Output the (X, Y) coordinate of the center of the cell containing the given text.  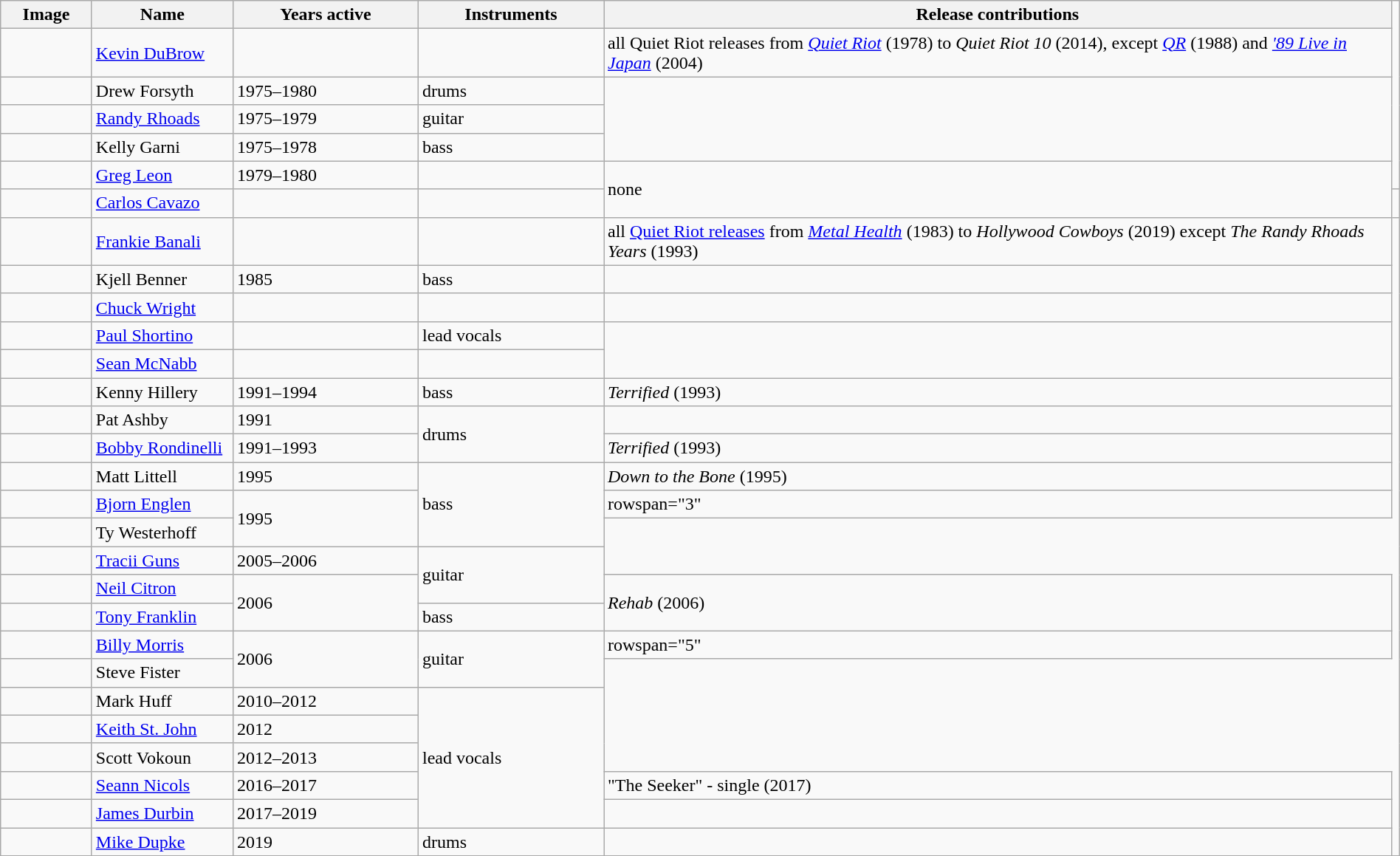
2017–2019 (325, 813)
Steve Fister (162, 673)
1991–1993 (325, 448)
Mark Huff (162, 701)
Name (162, 15)
all Quiet Riot releases from Metal Health (1983) to Hollywood Cowboys (2019) except The Randy Rhoads Years (1993) (998, 241)
all Quiet Riot releases from Quiet Riot (1978) to Quiet Riot 10 (2014), except QR (1988) and '89 Live in Japan (2004) (998, 53)
Neil Citron (162, 589)
1975–1978 (325, 147)
1991 (325, 420)
Kjell Benner (162, 279)
Matt Littell (162, 476)
Carlos Cavazo (162, 203)
none (998, 189)
Scott Vokoun (162, 757)
1985 (325, 279)
Seann Nicols (162, 785)
Pat Ashby (162, 420)
Mike Dupke (162, 841)
Drew Forsyth (162, 91)
"The Seeker" - single (2017) (998, 785)
Billy Morris (162, 645)
1975–1979 (325, 119)
Image (47, 15)
Release contributions (998, 15)
Kenny Hillery (162, 392)
1979–1980 (325, 175)
Chuck Wright (162, 307)
2012 (325, 729)
Sean McNabb (162, 363)
2005–2006 (325, 561)
Kevin DuBrow (162, 53)
Randy Rhoads (162, 119)
2012–2013 (325, 757)
2019 (325, 841)
Paul Shortino (162, 335)
Kelly Garni (162, 147)
Rehab (2006) (998, 603)
Down to the Bone (1995) (998, 476)
Years active (325, 15)
Tony Franklin (162, 617)
Keith St. John (162, 729)
Frankie Banali (162, 241)
James Durbin (162, 813)
2010–2012 (325, 701)
rowspan="5" (998, 645)
1991–1994 (325, 392)
Instruments (511, 15)
Tracii Guns (162, 561)
Bjorn Englen (162, 504)
2016–2017 (325, 785)
rowspan="3" (998, 504)
Bobby Rondinelli (162, 448)
Greg Leon (162, 175)
Ty Westerhoff (162, 533)
1975–1980 (325, 91)
